Output the (x, y) coordinate of the center of the cell containing the given text.  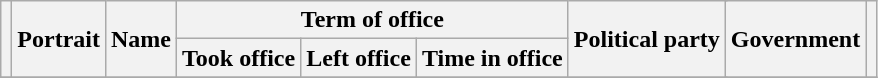
Political party (646, 39)
Name (140, 39)
Government (795, 39)
Portrait (59, 39)
Took office (239, 58)
Left office (359, 58)
Term of office (373, 20)
Time in office (492, 58)
